Scan for the cell matching the given text and deliver its [x, y] coordinate at center. 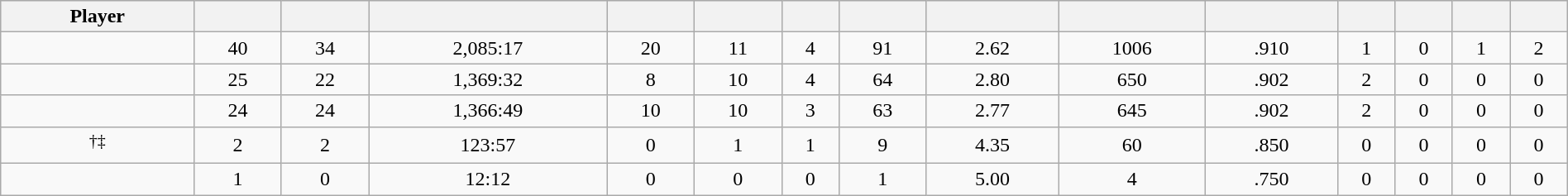
20 [651, 48]
645 [1132, 111]
5.00 [992, 179]
.850 [1272, 146]
.910 [1272, 48]
2.62 [992, 48]
22 [325, 79]
63 [883, 111]
12:12 [488, 179]
123:57 [488, 146]
1,366:49 [488, 111]
40 [238, 48]
11 [739, 48]
4.35 [992, 146]
1006 [1132, 48]
9 [883, 146]
91 [883, 48]
64 [883, 79]
34 [325, 48]
.750 [1272, 179]
Player [98, 17]
2,085:17 [488, 48]
650 [1132, 79]
8 [651, 79]
1,369:32 [488, 79]
3 [810, 111]
2.80 [992, 79]
25 [238, 79]
†‡ [98, 146]
2.77 [992, 111]
60 [1132, 146]
